Output the (x, y) coordinate of the center of the cell containing the given text.  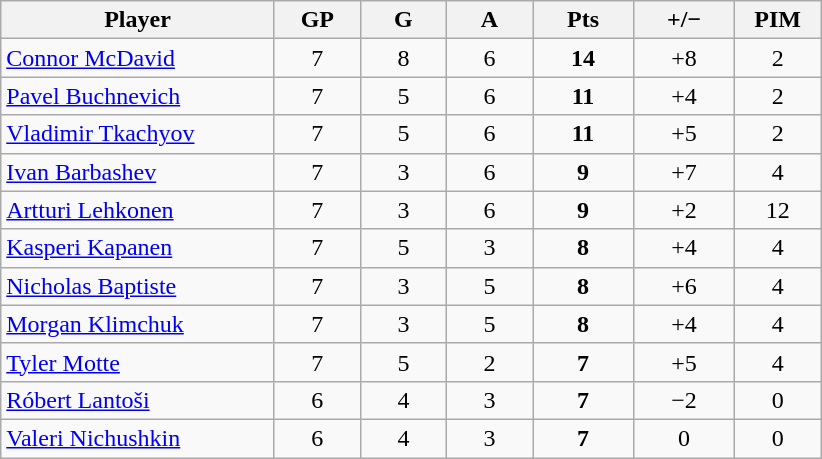
Kasperi Kapanen (138, 248)
+/− (684, 20)
Pavel Buchnevich (138, 96)
+2 (684, 210)
14 (582, 58)
−2 (684, 400)
Nicholas Baptiste (138, 286)
A (489, 20)
GP (317, 20)
+6 (684, 286)
Artturi Lehkonen (138, 210)
Vladimir Tkachyov (138, 134)
+7 (684, 172)
G (403, 20)
Róbert Lantoši (138, 400)
Player (138, 20)
12 (778, 210)
+8 (684, 58)
Valeri Nichushkin (138, 438)
Pts (582, 20)
Ivan Barbashev (138, 172)
PIM (778, 20)
Connor McDavid (138, 58)
Tyler Motte (138, 362)
Morgan Klimchuk (138, 324)
